Provide the [X, Y] coordinate of the cell's center where the given text is located.  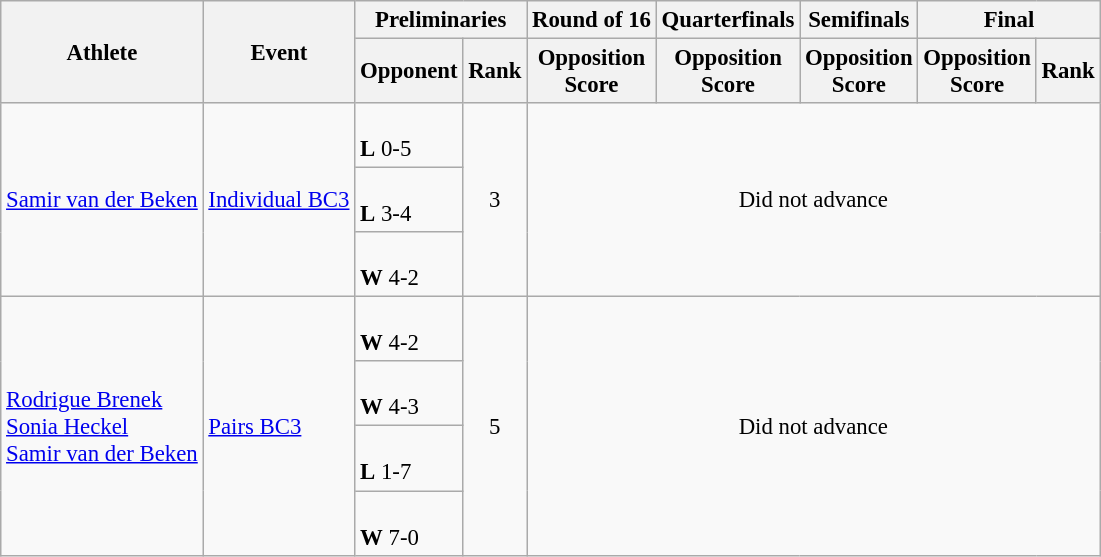
Rodrigue BrenekSonia HeckelSamir van der Beken [102, 426]
Pairs BC3 [279, 426]
Semifinals [859, 20]
Opponent [409, 72]
Individual BC3 [279, 200]
Preliminaries [441, 20]
Final [1009, 20]
Athlete [102, 52]
3 [495, 200]
5 [495, 426]
L 3-4 [409, 200]
W 4-3 [409, 394]
W 7-0 [409, 524]
L 0-5 [409, 136]
Quarterfinals [728, 20]
Round of 16 [592, 20]
L 1-7 [409, 458]
Event [279, 52]
Samir van der Beken [102, 200]
